Scan for the cell matching the given text and deliver its [x, y] coordinate at center. 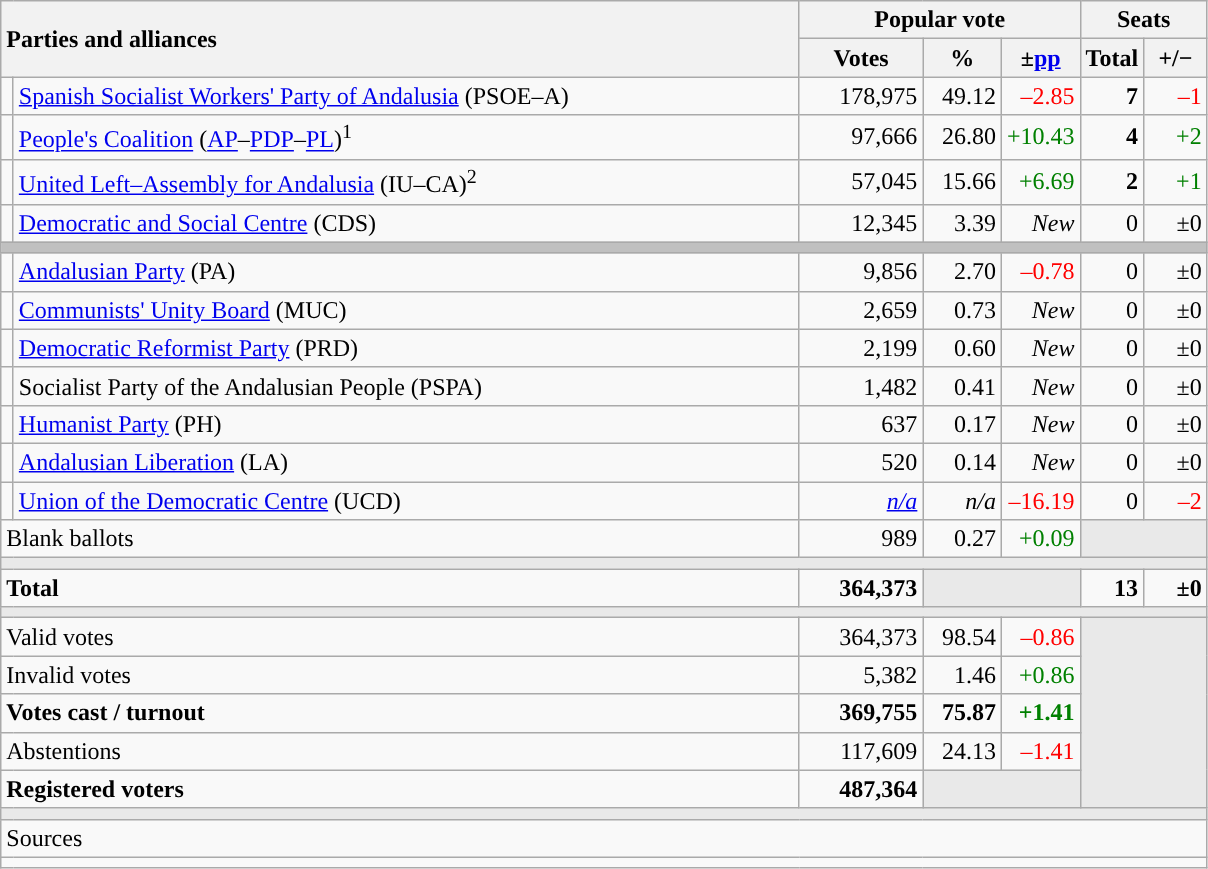
People's Coalition (AP–PDP–PL)1 [406, 138]
–2.85 [1040, 96]
24.13 [962, 751]
0.14 [962, 462]
3.39 [962, 223]
Registered voters [400, 789]
–1 [1176, 96]
15.66 [962, 182]
2,199 [861, 348]
Sources [604, 838]
97,666 [861, 138]
487,364 [861, 789]
+/− [1176, 58]
369,755 [861, 713]
Popular vote [940, 20]
Union of the Democratic Centre (UCD) [406, 501]
Andalusian Liberation (LA) [406, 462]
2 [1112, 182]
Votes cast / turnout [400, 713]
0.60 [962, 348]
+1 [1176, 182]
Andalusian Party (PA) [406, 272]
+1.41 [1040, 713]
Blank ballots [400, 539]
0.27 [962, 539]
+10.43 [1040, 138]
0.73 [962, 310]
Invalid votes [400, 675]
57,045 [861, 182]
Valid votes [400, 637]
+6.69 [1040, 182]
5,382 [861, 675]
Socialist Party of the Andalusian People (PSPA) [406, 386]
Democratic Reformist Party (PRD) [406, 348]
0.17 [962, 424]
13 [1112, 588]
7 [1112, 96]
Parties and alliances [400, 39]
% [962, 58]
26.80 [962, 138]
+0.09 [1040, 539]
2.70 [962, 272]
–2 [1176, 501]
Votes [861, 58]
0.41 [962, 386]
+0.86 [1040, 675]
Communists' Unity Board (MUC) [406, 310]
2,659 [861, 310]
Spanish Socialist Workers' Party of Andalusia (PSOE–A) [406, 96]
–0.78 [1040, 272]
Seats [1144, 20]
98.54 [962, 637]
–16.19 [1040, 501]
United Left–Assembly for Andalusia (IU–CA)2 [406, 182]
117,609 [861, 751]
Abstentions [400, 751]
637 [861, 424]
12,345 [861, 223]
Humanist Party (PH) [406, 424]
49.12 [962, 96]
±pp [1040, 58]
75.87 [962, 713]
520 [861, 462]
989 [861, 539]
178,975 [861, 96]
–1.41 [1040, 751]
4 [1112, 138]
–0.86 [1040, 637]
9,856 [861, 272]
1.46 [962, 675]
+2 [1176, 138]
1,482 [861, 386]
Democratic and Social Centre (CDS) [406, 223]
